Provide the (X, Y) coordinate of the cell's center where the given text is located.  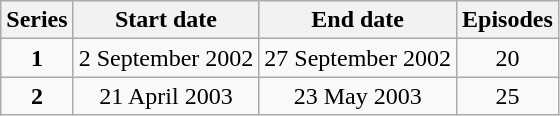
23 May 2003 (358, 96)
Series (37, 20)
2 (37, 96)
End date (358, 20)
Start date (166, 20)
25 (508, 96)
2 September 2002 (166, 58)
1 (37, 58)
21 April 2003 (166, 96)
27 September 2002 (358, 58)
20 (508, 58)
Episodes (508, 20)
